Search for the cell housing the specified text and yield its (X, Y) center coordinate. 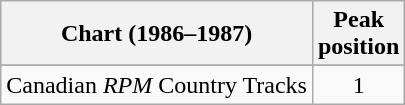
Chart (1986–1987) (157, 34)
Canadian RPM Country Tracks (157, 85)
Peakposition (358, 34)
1 (358, 85)
